Pinpoint the cell where the given text exists, returning its (X, Y) midpoint coordinate. 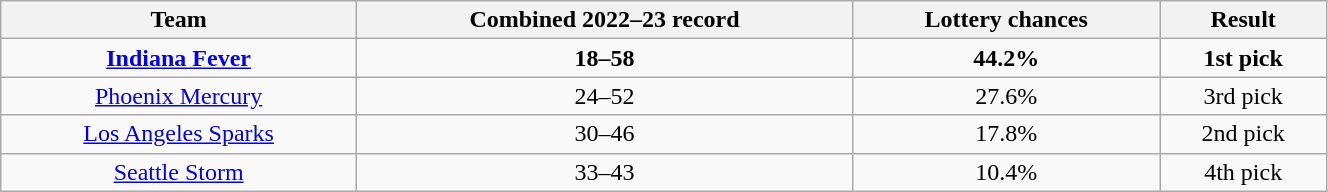
Result (1243, 20)
33–43 (604, 172)
10.4% (1006, 172)
Los Angeles Sparks (179, 134)
Phoenix Mercury (179, 96)
44.2% (1006, 58)
Combined 2022–23 record (604, 20)
27.6% (1006, 96)
2nd pick (1243, 134)
Seattle Storm (179, 172)
Indiana Fever (179, 58)
3rd pick (1243, 96)
18–58 (604, 58)
30–46 (604, 134)
Lottery chances (1006, 20)
17.8% (1006, 134)
24–52 (604, 96)
4th pick (1243, 172)
Team (179, 20)
1st pick (1243, 58)
